Pinpoint the cell where the given text exists, returning its (x, y) midpoint coordinate. 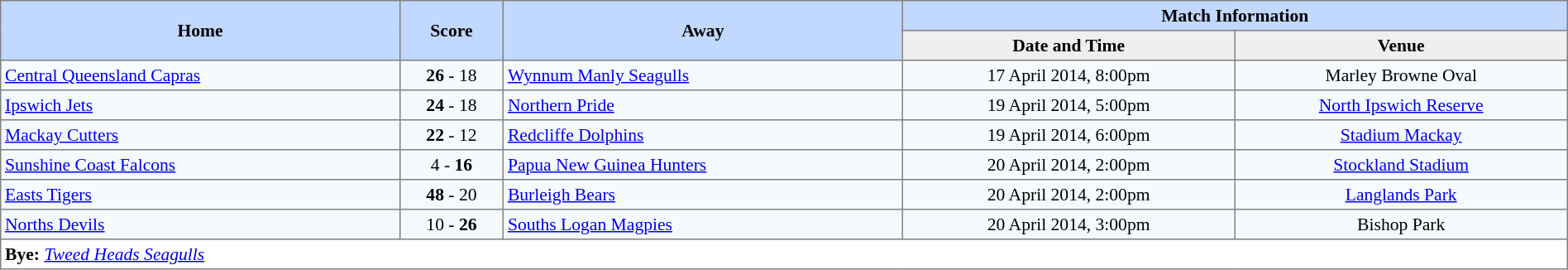
Northern Pride (703, 105)
Norths Devils (200, 224)
24 - 18 (452, 105)
Central Queensland Capras (200, 75)
10 - 26 (452, 224)
Bishop Park (1401, 224)
Ipswich Jets (200, 105)
Mackay Cutters (200, 135)
Bye: Tweed Heads Seagulls (784, 254)
48 - 20 (452, 195)
Sunshine Coast Falcons (200, 165)
Home (200, 31)
North Ipswich Reserve (1401, 105)
26 - 18 (452, 75)
Redcliffe Dolphins (703, 135)
19 April 2014, 5:00pm (1068, 105)
Burleigh Bears (703, 195)
Away (703, 31)
Marley Browne Oval (1401, 75)
Easts Tigers (200, 195)
Score (452, 31)
Match Information (1235, 16)
20 April 2014, 3:00pm (1068, 224)
4 - 16 (452, 165)
Stockland Stadium (1401, 165)
Date and Time (1068, 46)
Papua New Guinea Hunters (703, 165)
Stadium Mackay (1401, 135)
22 - 12 (452, 135)
17 April 2014, 8:00pm (1068, 75)
19 April 2014, 6:00pm (1068, 135)
Wynnum Manly Seagulls (703, 75)
Souths Logan Magpies (703, 224)
Langlands Park (1401, 195)
Venue (1401, 46)
